Scan for the cell matching the given text and deliver its [X, Y] coordinate at center. 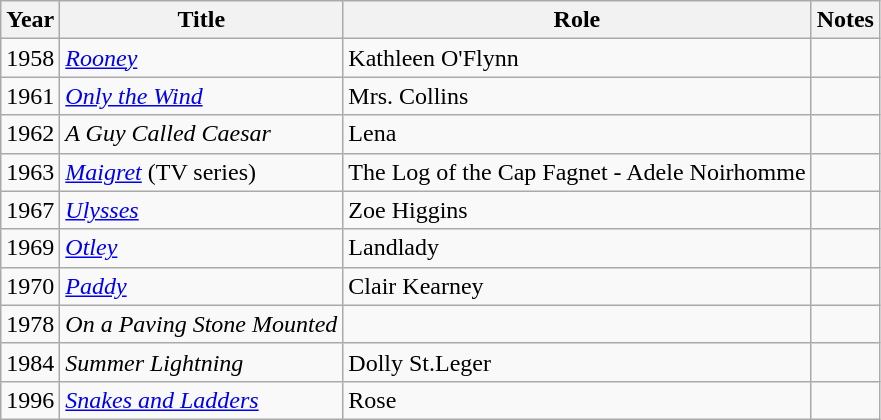
Lena [577, 134]
Ulysses [202, 210]
1963 [30, 172]
Maigret (TV series) [202, 172]
1962 [30, 134]
Zoe Higgins [577, 210]
Landlady [577, 248]
Title [202, 20]
1967 [30, 210]
Notes [845, 20]
Year [30, 20]
Dolly St.Leger [577, 362]
On a Paving Stone Mounted [202, 324]
Rooney [202, 58]
Otley [202, 248]
A Guy Called Caesar [202, 134]
1961 [30, 96]
Kathleen O'Flynn [577, 58]
1958 [30, 58]
Role [577, 20]
1996 [30, 400]
Rose [577, 400]
1984 [30, 362]
Mrs. Collins [577, 96]
1969 [30, 248]
Summer Lightning [202, 362]
Snakes and Ladders [202, 400]
1970 [30, 286]
The Log of the Cap Fagnet - Adele Noirhomme [577, 172]
Clair Kearney [577, 286]
Paddy [202, 286]
Only the Wind [202, 96]
1978 [30, 324]
